Find where the given text appears and provide that cell's center as [x, y] coordinate. 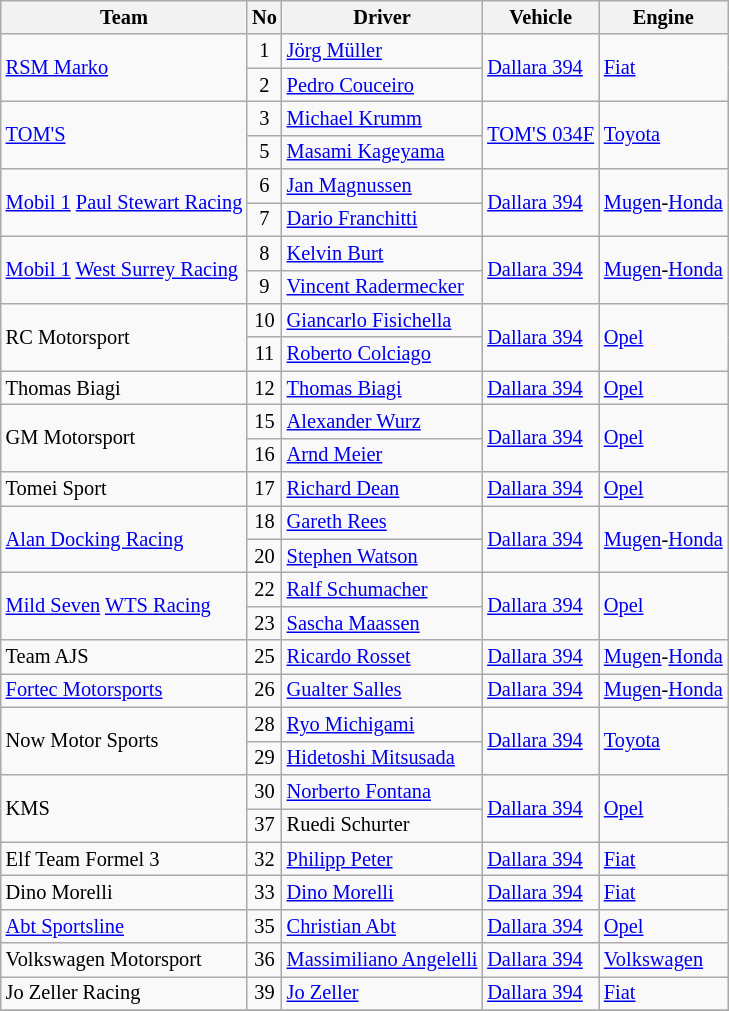
Team AJS [124, 657]
GM Motorsport [124, 438]
Abt Sportsline [124, 926]
No [264, 17]
2 [264, 85]
KMS [124, 808]
Elf Team Formel 3 [124, 859]
15 [264, 421]
RC Motorsport [124, 336]
Jo Zeller [382, 993]
Roberto Colciago [382, 354]
Ricardo Rosset [382, 657]
Philipp Peter [382, 859]
Vincent Radermecker [382, 287]
Norberto Fontana [382, 791]
30 [264, 791]
Mobil 1 West Surrey Racing [124, 270]
3 [264, 118]
25 [264, 657]
Vehicle [540, 17]
Hidetoshi Mitsusada [382, 758]
Gareth Rees [382, 522]
6 [264, 186]
29 [264, 758]
Ryo Michigami [382, 724]
11 [264, 354]
Gualter Salles [382, 690]
39 [264, 993]
16 [264, 455]
Now Motor Sports [124, 740]
Fortec Motorsports [124, 690]
28 [264, 724]
Kelvin Burt [382, 253]
Dario Franchitti [382, 219]
Michael Krumm [382, 118]
Mild Seven WTS Racing [124, 606]
10 [264, 320]
17 [264, 489]
18 [264, 522]
Ruedi Schurter [382, 825]
TOM'S [124, 134]
Tomei Sport [124, 489]
22 [264, 589]
Christian Abt [382, 926]
Ralf Schumacher [382, 589]
Driver [382, 17]
TOM'S 034F [540, 134]
Massimiliano Angelelli [382, 960]
36 [264, 960]
Engine [664, 17]
Arnd Meier [382, 455]
Team [124, 17]
Alexander Wurz [382, 421]
Sascha Maassen [382, 623]
Masami Kageyama [382, 152]
33 [264, 892]
7 [264, 219]
Jörg Müller [382, 51]
23 [264, 623]
Mobil 1 Paul Stewart Racing [124, 202]
Giancarlo Fisichella [382, 320]
5 [264, 152]
37 [264, 825]
35 [264, 926]
RSM Marko [124, 68]
20 [264, 556]
8 [264, 253]
9 [264, 287]
Jan Magnussen [382, 186]
32 [264, 859]
Pedro Couceiro [382, 85]
1 [264, 51]
Jo Zeller Racing [124, 993]
Richard Dean [382, 489]
Alan Docking Racing [124, 538]
12 [264, 388]
Volkswagen Motorsport [124, 960]
Stephen Watson [382, 556]
26 [264, 690]
Volkswagen [664, 960]
